Identify which cell holds the provided text, then report its (x, y) central coordinate. 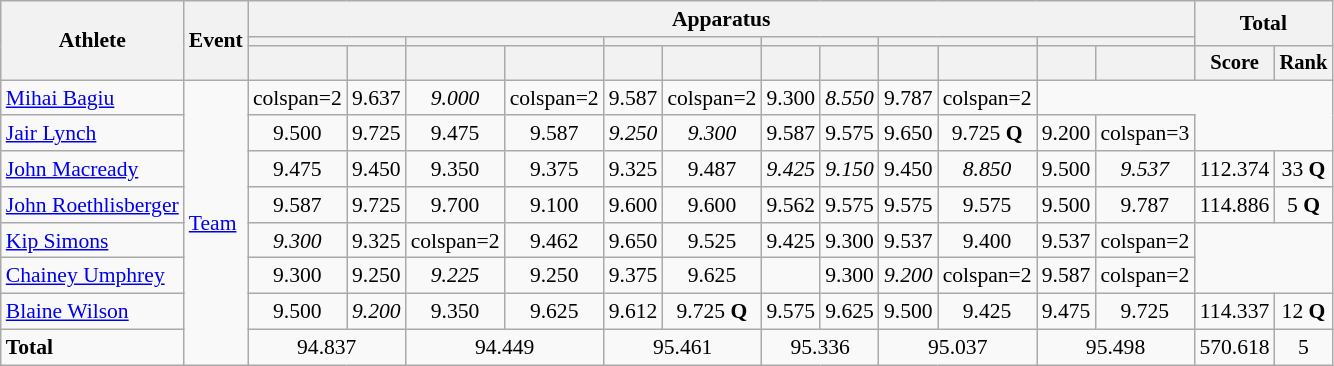
9.225 (456, 276)
95.498 (1116, 348)
9.700 (456, 205)
9.462 (554, 241)
9.612 (634, 312)
John Roethlisberger (92, 205)
9.400 (988, 241)
9.562 (790, 205)
112.374 (1234, 169)
9.150 (850, 169)
33 Q (1304, 169)
9.100 (554, 205)
95.336 (820, 348)
94.837 (327, 348)
5 Q (1304, 205)
Kip Simons (92, 241)
9.487 (712, 169)
5 (1304, 348)
9.000 (456, 98)
95.037 (958, 348)
114.337 (1234, 312)
Score (1234, 63)
114.886 (1234, 205)
John Macready (92, 169)
colspan=3 (1144, 134)
8.550 (850, 98)
Team (216, 222)
9.525 (712, 241)
12 Q (1304, 312)
Rank (1304, 63)
9.637 (376, 98)
Chainey Umphrey (92, 276)
Event (216, 40)
Apparatus (722, 19)
Jair Lynch (92, 134)
8.850 (988, 169)
Mihai Bagiu (92, 98)
Blaine Wilson (92, 312)
94.449 (505, 348)
95.461 (683, 348)
Athlete (92, 40)
570.618 (1234, 348)
